Output the [x, y] coordinate of the center of the cell containing the given text.  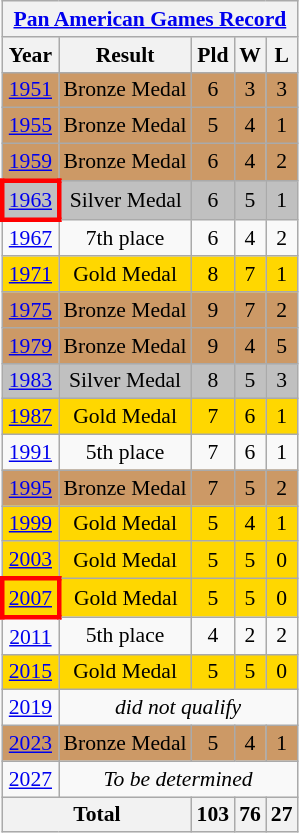
Result [126, 55]
76 [250, 815]
2019 [30, 708]
1991 [30, 453]
7th place [126, 238]
2011 [30, 636]
2015 [30, 672]
W [250, 55]
1983 [30, 381]
Total [96, 815]
L [282, 55]
1995 [30, 488]
1979 [30, 346]
1951 [30, 90]
103 [214, 815]
2027 [30, 779]
1967 [30, 238]
2023 [30, 744]
Pan American Games Record [150, 19]
Year [30, 55]
1959 [30, 162]
27 [282, 815]
1955 [30, 126]
Pld [214, 55]
1975 [30, 310]
1971 [30, 275]
2007 [30, 598]
To be determined [178, 779]
1963 [30, 200]
1999 [30, 524]
2003 [30, 560]
did not qualify [178, 708]
1987 [30, 417]
